Detect which cell encompasses the target text, then output its [x, y] center coordinate. 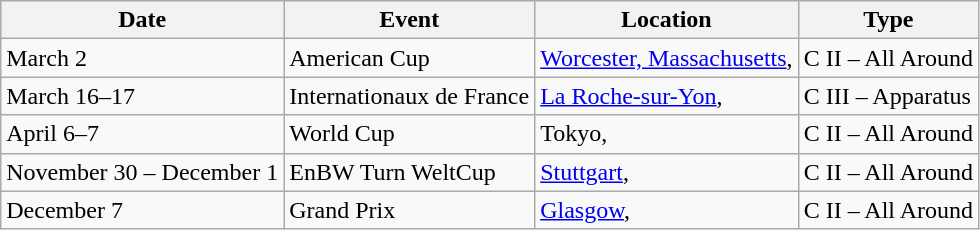
Tokyo, [666, 134]
Glasgow, [666, 210]
November 30 – December 1 [142, 172]
Date [142, 20]
C III – Apparatus [888, 96]
American Cup [410, 58]
Type [888, 20]
April 6–7 [142, 134]
Worcester, Massachusetts, [666, 58]
Location [666, 20]
EnBW Turn WeltCup [410, 172]
Grand Prix [410, 210]
Stuttgart, [666, 172]
La Roche-sur-Yon, [666, 96]
Event [410, 20]
Internationaux de France [410, 96]
March 2 [142, 58]
March 16–17 [142, 96]
December 7 [142, 210]
World Cup [410, 134]
